Detect which cell encompasses the target text, then output its (X, Y) center coordinate. 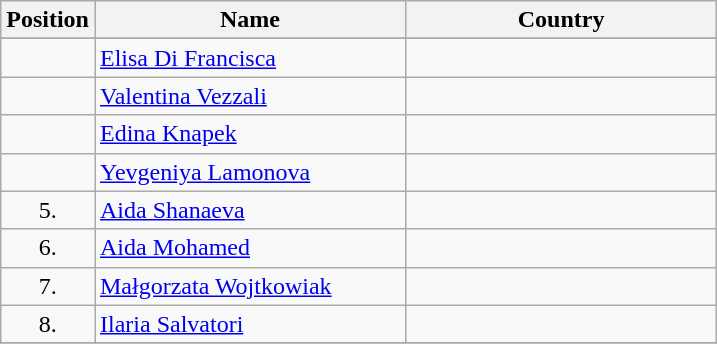
Aida Mohamed (250, 248)
Aida Shanaeva (250, 210)
6. (48, 248)
Ilaria Salvatori (250, 324)
Name (250, 20)
Country (562, 20)
Elisa Di Francisca (250, 58)
Edina Knapek (250, 134)
Position (48, 20)
Valentina Vezzali (250, 96)
8. (48, 324)
Yevgeniya Lamonova (250, 172)
7. (48, 286)
5. (48, 210)
Małgorzata Wojtkowiak (250, 286)
